Detect which cell encompasses the target text, then output its [x, y] center coordinate. 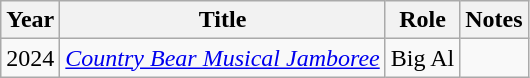
Title [222, 20]
Year [30, 20]
Big Al [422, 58]
Role [422, 20]
Notes [494, 20]
Country Bear Musical Jamboree [222, 58]
2024 [30, 58]
